Detect which cell encompasses the target text, then output its (X, Y) center coordinate. 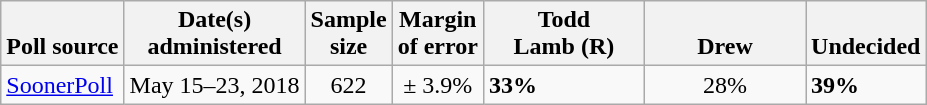
33% (564, 85)
28% (724, 85)
ToddLamb (R) (564, 34)
39% (866, 85)
± 3.9% (438, 85)
Poll source (62, 34)
Date(s)administered (214, 34)
Samplesize (348, 34)
Drew (724, 34)
May 15–23, 2018 (214, 85)
622 (348, 85)
Undecided (866, 34)
SoonerPoll (62, 85)
Marginof error (438, 34)
